Detect which cell encompasses the target text, then output its [x, y] center coordinate. 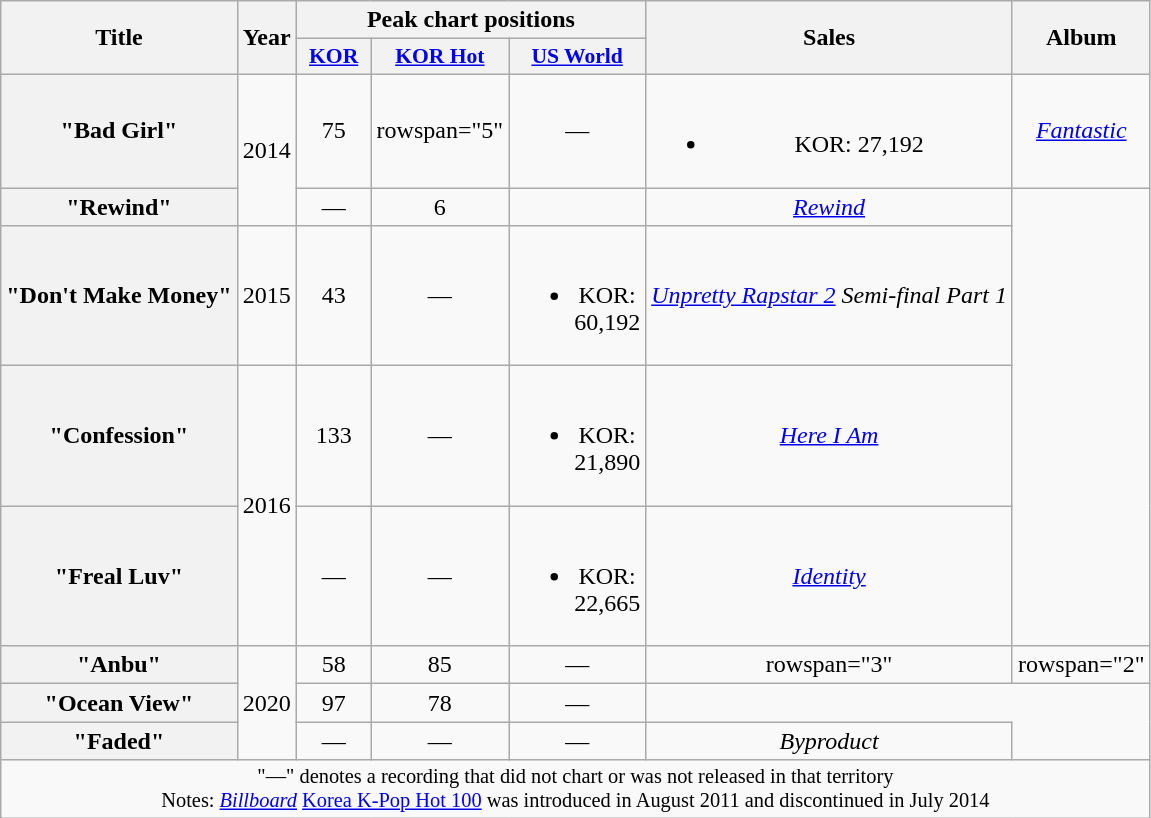
Unpretty Rapstar 2 Semi-final Part 1 [830, 296]
Peak chart positions [470, 20]
"Confession" [119, 436]
Byproduct [830, 741]
KOR: 22,665 [578, 576]
"Bad Girl" [119, 130]
Sales [830, 38]
Rewind [830, 207]
133 [334, 436]
58 [334, 665]
6 [440, 207]
2014 [266, 150]
"Freal Luv" [119, 576]
75 [334, 130]
Year [266, 38]
rowspan="5" [440, 130]
Fantastic [1081, 130]
97 [334, 703]
KOR [334, 57]
2016 [266, 506]
rowspan="2" [1081, 665]
78 [440, 703]
"Rewind" [119, 207]
KOR: 27,192 [830, 130]
KOR: 60,192 [578, 296]
85 [440, 665]
Album [1081, 38]
rowspan="3" [830, 665]
Identity [830, 576]
"Faded" [119, 741]
43 [334, 296]
"Don't Make Money" [119, 296]
2020 [266, 703]
2015 [266, 296]
KOR Hot [440, 57]
Title [119, 38]
US World [578, 57]
"Ocean View" [119, 703]
KOR: 21,890 [578, 436]
"Anbu" [119, 665]
Here I Am [830, 436]
